Scan for the cell matching the given text and deliver its (x, y) coordinate at center. 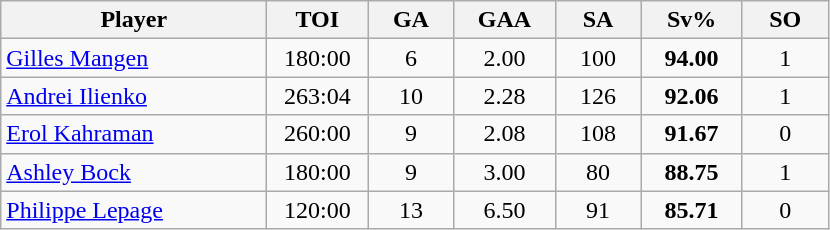
80 (598, 172)
91.67 (692, 134)
2.28 (504, 96)
Sv% (692, 20)
108 (598, 134)
260:00 (318, 134)
SA (598, 20)
2.00 (504, 58)
GAA (504, 20)
120:00 (318, 210)
Player (134, 20)
3.00 (504, 172)
Andrei Ilienko (134, 96)
Erol Kahraman (134, 134)
Ashley Bock (134, 172)
Philippe Lepage (134, 210)
100 (598, 58)
10 (411, 96)
2.08 (504, 134)
88.75 (692, 172)
91 (598, 210)
GA (411, 20)
126 (598, 96)
13 (411, 210)
Gilles Mangen (134, 58)
6.50 (504, 210)
94.00 (692, 58)
TOI (318, 20)
6 (411, 58)
SO (785, 20)
92.06 (692, 96)
263:04 (318, 96)
85.71 (692, 210)
